Output the (x, y) coordinate of the center of the cell containing the given text.  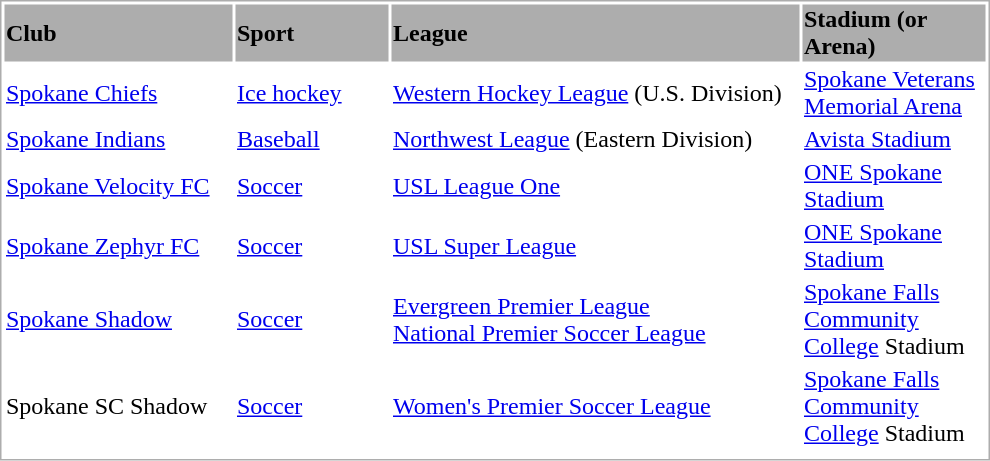
Spokane Velocity FC (118, 186)
Stadium (or Arena) (894, 32)
Spokane Zephyr FC (118, 246)
Spokane SC Shadow (118, 406)
League (596, 32)
Spokane Chiefs (118, 92)
Western Hockey League (U.S. Division) (596, 92)
Club (118, 32)
Spokane Veterans Memorial Arena (894, 92)
Evergreen Premier LeagueNational Premier Soccer League (596, 320)
Ice hockey (312, 92)
Spokane Indians (118, 139)
Spokane Shadow (118, 320)
Sport (312, 32)
USL Super League (596, 246)
Baseball (312, 139)
USL League One (596, 186)
Avista Stadium (894, 139)
Women's Premier Soccer League (596, 406)
Northwest League (Eastern Division) (596, 139)
